Extract the [x, y] coordinate from the center of the cell holding the provided text.  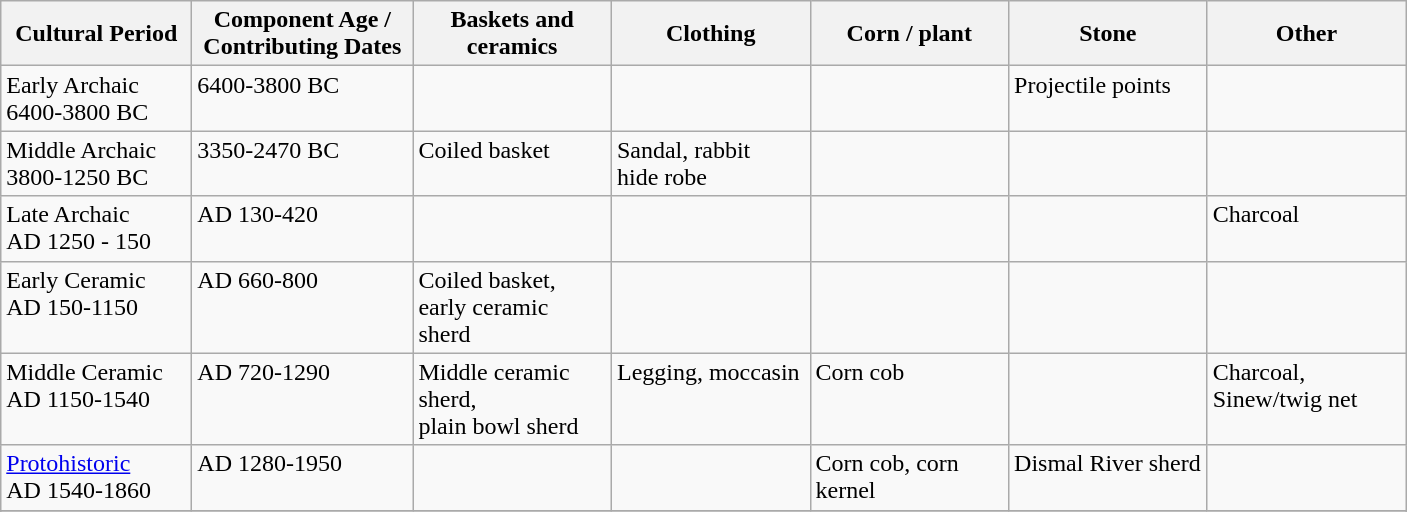
6400-3800 BC [302, 98]
Coiled basket, early ceramic sherd [512, 307]
ProtohistoricAD 1540-1860 [96, 478]
Late ArchaicAD 1250 - 150 [96, 228]
Coiled basket [512, 164]
Baskets and ceramics [512, 34]
AD 660-800 [302, 307]
Other [1306, 34]
AD 130-420 [302, 228]
Middle CeramicAD 1150-1540 [96, 399]
Legging, moccasin [710, 399]
Stone [1108, 34]
Projectile points [1108, 98]
Middle Archaic3800-1250 BC [96, 164]
AD 1280-1950 [302, 478]
Cultural Period [96, 34]
Sandal, rabbit hide robe [710, 164]
Component Age / Contributing Dates [302, 34]
Charcoal [1306, 228]
Corn cob [910, 399]
Clothing [710, 34]
Charcoal, Sinew/twig net [1306, 399]
Middle ceramic sherd, plain bowl sherd [512, 399]
Corn cob, corn kernel [910, 478]
Early Archaic6400-3800 BC [96, 98]
AD 720-1290 [302, 399]
Dismal River sherd [1108, 478]
Early CeramicAD 150-1150 [96, 307]
Corn / plant [910, 34]
3350-2470 BC [302, 164]
